Capture the cell that displays the provided text and extract its (X, Y) central coordinate. 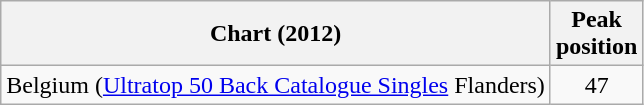
Peakposition (596, 34)
47 (596, 85)
Chart (2012) (276, 34)
Belgium (Ultratop 50 Back Catalogue Singles Flanders) (276, 85)
